Capture the cell that displays the provided text and extract its [x, y] central coordinate. 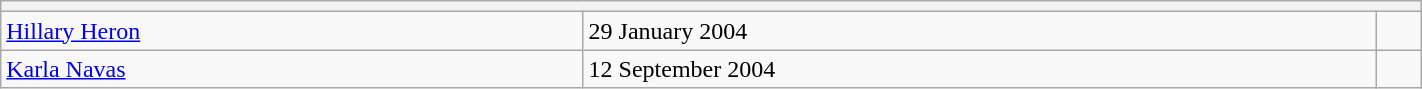
29 January 2004 [980, 31]
Hillary Heron [292, 31]
12 September 2004 [980, 69]
Karla Navas [292, 69]
